Pinpoint the cell where the given text exists, returning its [X, Y] midpoint coordinate. 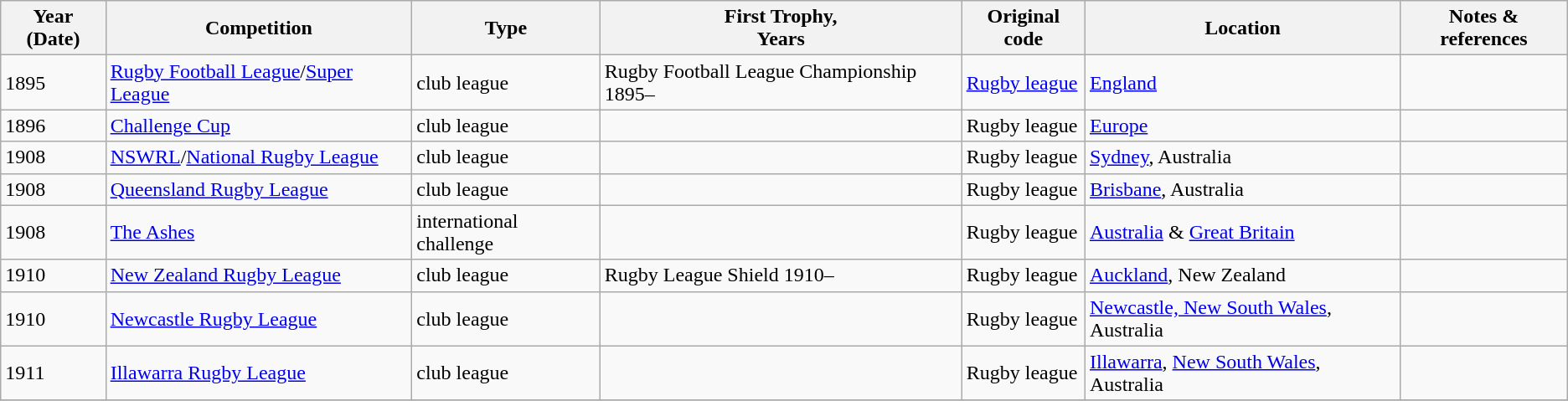
NSWRL/National Rugby League [259, 157]
1896 [54, 126]
1911 [54, 373]
Rugby Football League Championship 1895– [781, 82]
First Trophy,Years [781, 28]
Competition [259, 28]
international challenge [506, 233]
Australia & Great Britain [1242, 233]
Auckland, New Zealand [1242, 275]
Challenge Cup [259, 126]
Europe [1242, 126]
Notes & references [1484, 28]
England [1242, 82]
Newcastle, New South Wales, Australia [1242, 318]
Newcastle Rugby League [259, 318]
Illawarra Rugby League [259, 373]
Brisbane, Australia [1242, 189]
1895 [54, 82]
Sydney, Australia [1242, 157]
Queensland Rugby League [259, 189]
Type [506, 28]
Location [1242, 28]
The Ashes [259, 233]
Rugby League Shield 1910– [781, 275]
Illawarra, New South Wales, Australia [1242, 373]
New Zealand Rugby League [259, 275]
Rugby Football League/Super League [259, 82]
Year (Date) [54, 28]
Original code [1024, 28]
